Provide the [x, y] coordinate of the cell's center where the given text is located.  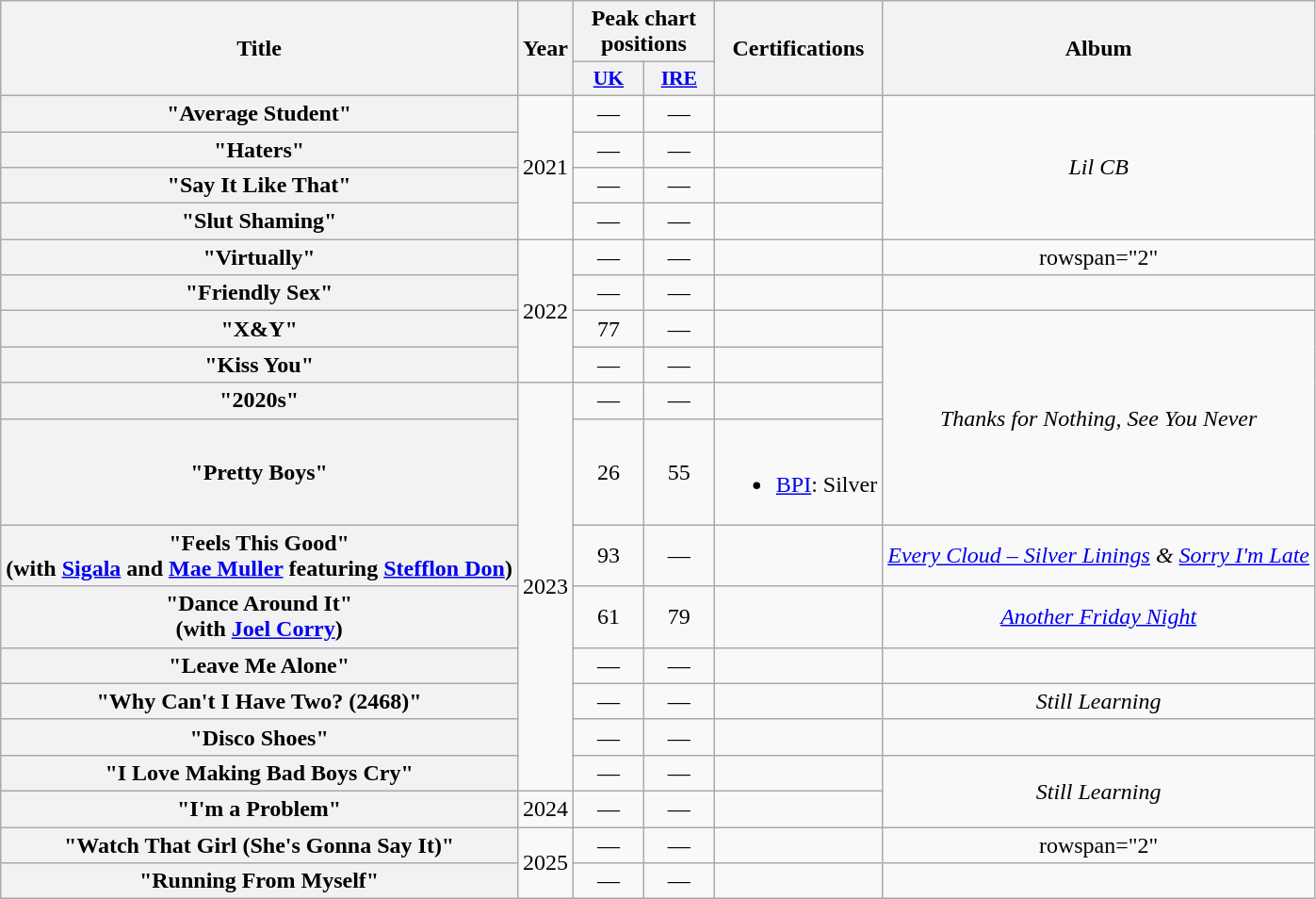
"2020s" [260, 400]
"Disco Shoes" [260, 737]
"Why Can't I Have Two? (2468)" [260, 701]
Another Friday Night [1098, 616]
"Virtually" [260, 257]
55 [678, 471]
IRE [678, 79]
"Feels This Good"(with Sigala and Mae Muller featuring Stefflon Don) [260, 556]
93 [609, 556]
2025 [544, 863]
Title [260, 49]
Thanks for Nothing, See You Never [1098, 418]
"Slut Shaming" [260, 221]
"Running From Myself" [260, 881]
77 [609, 329]
2024 [544, 809]
"X&Y" [260, 329]
"Average Student" [260, 113]
Lil CB [1098, 167]
"I'm a Problem" [260, 809]
Certifications [798, 49]
"Watch That Girl (She's Gonna Say It)" [260, 845]
"I Love Making Bad Boys Cry" [260, 773]
BPI: Silver [798, 471]
2022 [544, 311]
2021 [544, 167]
61 [609, 616]
Peak chart positions [643, 32]
Year [544, 49]
UK [609, 79]
26 [609, 471]
Album [1098, 49]
"Pretty Boys" [260, 471]
2023 [544, 587]
"Friendly Sex" [260, 293]
79 [678, 616]
"Leave Me Alone" [260, 665]
"Haters" [260, 150]
"Kiss You" [260, 365]
"Dance Around It"(with Joel Corry) [260, 616]
Every Cloud – Silver Linings & Sorry I'm Late [1098, 556]
"Say It Like That" [260, 186]
